Search for the cell housing the specified text and yield its (x, y) center coordinate. 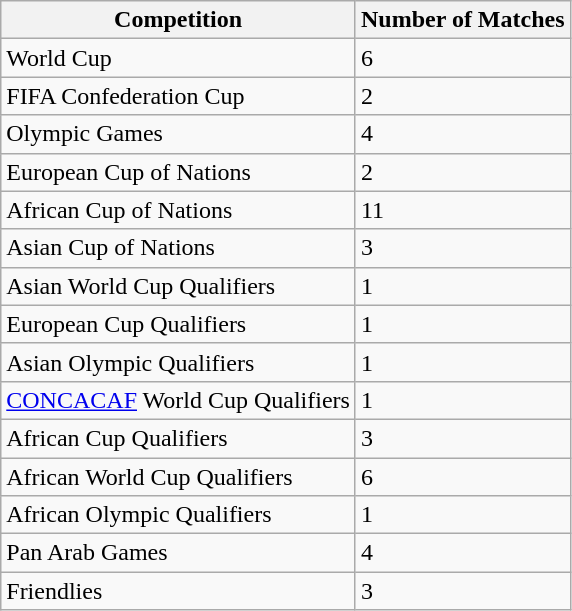
Asian Olympic Qualifiers (178, 362)
African Cup of Nations (178, 210)
World Cup (178, 58)
Competition (178, 20)
European Cup Qualifiers (178, 324)
Asian World Cup Qualifiers (178, 286)
CONCACAF World Cup Qualifiers (178, 400)
Asian Cup of Nations (178, 248)
11 (462, 210)
African World Cup Qualifiers (178, 477)
Pan Arab Games (178, 553)
Friendlies (178, 591)
Number of Matches (462, 20)
African Olympic Qualifiers (178, 515)
Olympic Games (178, 134)
FIFA Confederation Cup (178, 96)
European Cup of Nations (178, 172)
African Cup Qualifiers (178, 438)
